Scan for the cell matching the given text and deliver its [x, y] coordinate at center. 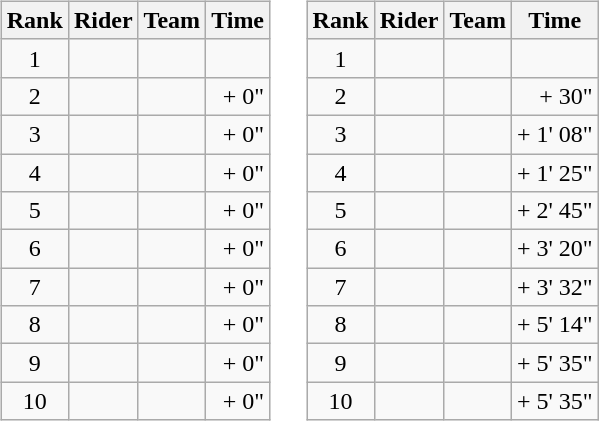
+ 3' 20" [554, 249]
+ 30" [554, 96]
+ 5' 14" [554, 325]
+ 3' 32" [554, 287]
+ 1' 08" [554, 134]
+ 2' 45" [554, 211]
+ 1' 25" [554, 173]
